Detect which cell encompasses the target text, then output its [X, Y] center coordinate. 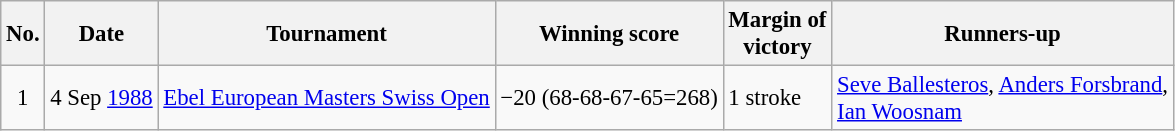
No. [23, 34]
Winning score [609, 34]
Runners-up [1003, 34]
Date [102, 34]
4 Sep 1988 [102, 98]
1 [23, 98]
Tournament [326, 34]
Margin ofvictory [778, 34]
1 stroke [778, 98]
−20 (68-68-67-65=268) [609, 98]
Seve Ballesteros, Anders Forsbrand, Ian Woosnam [1003, 98]
Ebel European Masters Swiss Open [326, 98]
